Scan for the cell matching the given text and deliver its (X, Y) coordinate at center. 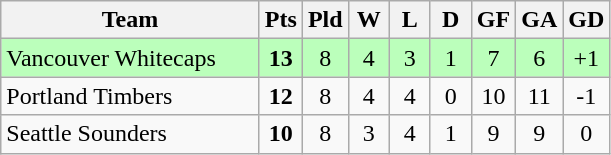
GF (493, 20)
12 (280, 96)
Portland Timbers (130, 96)
L (410, 20)
6 (540, 58)
GD (586, 20)
Seattle Sounders (130, 134)
Pld (325, 20)
Pts (280, 20)
D (450, 20)
-1 (586, 96)
GA (540, 20)
W (368, 20)
11 (540, 96)
Team (130, 20)
13 (280, 58)
7 (493, 58)
Vancouver Whitecaps (130, 58)
+1 (586, 58)
